For the text-containing cell, return its midpoint in (x, y) coordinate format. 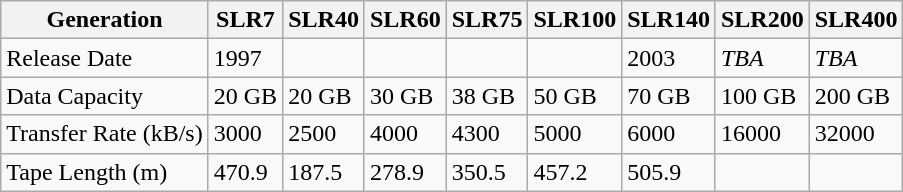
Transfer Rate (kB/s) (104, 134)
Release Date (104, 58)
457.2 (575, 172)
2003 (669, 58)
SLR75 (487, 20)
4300 (487, 134)
50 GB (575, 96)
1997 (245, 58)
70 GB (669, 96)
Data Capacity (104, 96)
SLR100 (575, 20)
470.9 (245, 172)
Generation (104, 20)
32000 (856, 134)
16000 (762, 134)
SLR40 (324, 20)
SLR400 (856, 20)
SLR140 (669, 20)
350.5 (487, 172)
278.9 (405, 172)
6000 (669, 134)
4000 (405, 134)
3000 (245, 134)
187.5 (324, 172)
SLR60 (405, 20)
38 GB (487, 96)
505.9 (669, 172)
Tape Length (m) (104, 172)
2500 (324, 134)
SLR200 (762, 20)
SLR7 (245, 20)
5000 (575, 134)
200 GB (856, 96)
100 GB (762, 96)
30 GB (405, 96)
